Identify which cell holds the provided text, then report its [x, y] central coordinate. 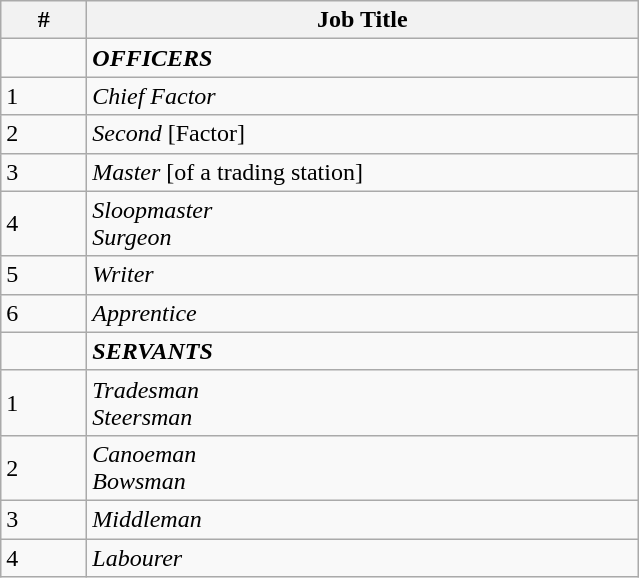
OFFICERS [362, 58]
5 [44, 275]
# [44, 20]
Sloopmaster Surgeon [362, 224]
Middleman [362, 519]
Second [Factor] [362, 134]
6 [44, 313]
Canoeman Bowsman [362, 468]
Job Title [362, 20]
Apprentice [362, 313]
Chief Factor [362, 96]
Labourer [362, 557]
Writer [362, 275]
SERVANTS [362, 351]
Tradesman Steersman [362, 402]
Master [of a trading station] [362, 172]
